Detect which cell encompasses the target text, then output its (X, Y) center coordinate. 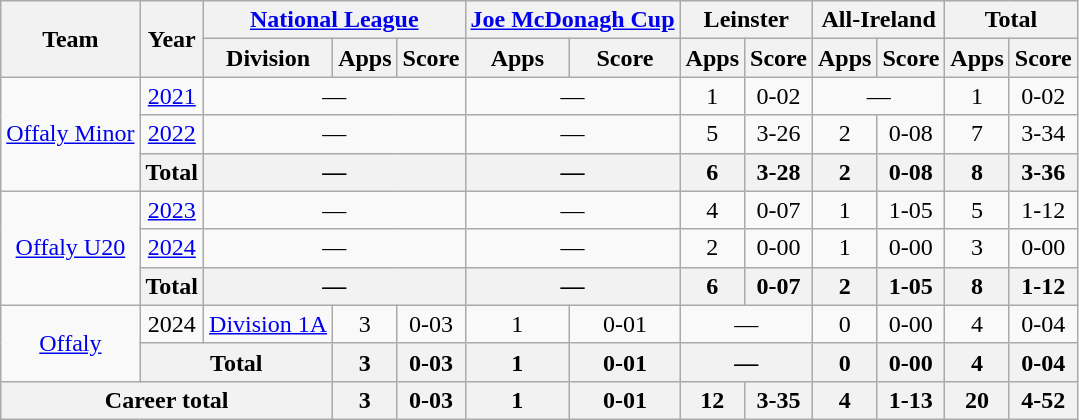
4-52 (1043, 400)
12 (712, 400)
Team (70, 39)
National League (334, 20)
3-34 (1043, 134)
Offaly U20 (70, 248)
3-36 (1043, 172)
Offaly (70, 343)
7 (977, 134)
Division 1A (268, 324)
Division (268, 58)
Career total (167, 400)
2021 (172, 96)
Joe McDonagh Cup (572, 20)
1-13 (911, 400)
3-35 (779, 400)
2022 (172, 134)
All-Ireland (878, 20)
Year (172, 39)
3-28 (779, 172)
2023 (172, 210)
Leinster (746, 20)
20 (977, 400)
Offaly Minor (70, 134)
3-26 (779, 134)
